Find where the given text appears and provide that cell's center as (x, y) coordinate. 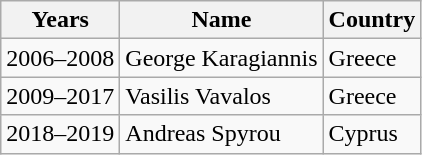
Vasilis Vavalos (222, 96)
George Karagiannis (222, 58)
Andreas Spyrou (222, 134)
2006–2008 (60, 58)
Cyprus (372, 134)
Years (60, 20)
Name (222, 20)
Country (372, 20)
2009–2017 (60, 96)
2018–2019 (60, 134)
